Output the [x, y] coordinate of the center of the cell containing the given text.  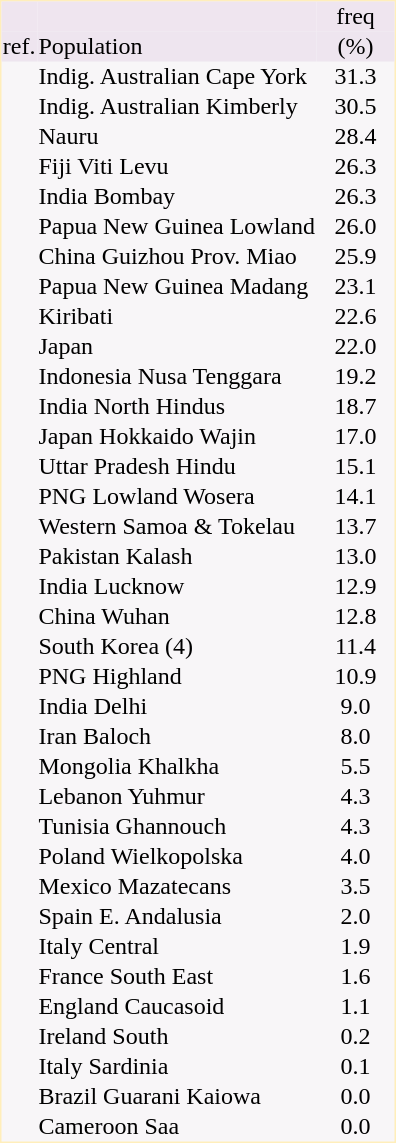
freq [355, 17]
Fiji Viti Levu [177, 167]
5.5 [355, 767]
0.1 [355, 1067]
14.1 [355, 497]
PNG Highland [177, 677]
18.7 [355, 407]
Brazil Guarani Kaiowa [177, 1097]
4.0 [355, 857]
Population [177, 47]
8.0 [355, 737]
28.4 [355, 137]
Indonesia Nusa Tenggara [177, 377]
Mongolia Khalkha [177, 767]
Nauru [177, 137]
3.5 [355, 887]
Japan Hokkaido Wajin [177, 437]
25.9 [355, 257]
30.5 [355, 107]
12.9 [355, 587]
11.4 [355, 647]
2.0 [355, 917]
Papua New Guinea Madang [177, 287]
13.7 [355, 527]
India Lucknow [177, 587]
Papua New Guinea Lowland [177, 227]
22.0 [355, 347]
Indig. Australian Kimberly [177, 107]
Iran Baloch [177, 737]
(%) [355, 47]
Spain E. Andalusia [177, 917]
1.6 [355, 977]
13.0 [355, 557]
22.6 [355, 317]
PNG Lowland Wosera [177, 497]
Cameroon Saa [177, 1127]
Italy Central [177, 947]
17.0 [355, 437]
31.3 [355, 77]
India Delhi [177, 707]
1.9 [355, 947]
India North Hindus [177, 407]
15.1 [355, 467]
Japan [177, 347]
Mexico Mazatecans [177, 887]
England Caucasoid [177, 1007]
France South East [177, 977]
India Bombay [177, 197]
South Korea (4) [177, 647]
Kiribati [177, 317]
10.9 [355, 677]
Western Samoa & Tokelau [177, 527]
ref. [19, 47]
23.1 [355, 287]
12.8 [355, 617]
Indig. Australian Cape York [177, 77]
Pakistan Kalash [177, 557]
Tunisia Ghannouch [177, 827]
9.0 [355, 707]
Lebanon Yuhmur [177, 797]
1.1 [355, 1007]
Italy Sardinia [177, 1067]
Ireland South [177, 1037]
0.2 [355, 1037]
19.2 [355, 377]
Poland Wielkopolska [177, 857]
China Guizhou Prov. Miao [177, 257]
China Wuhan [177, 617]
26.0 [355, 227]
Uttar Pradesh Hindu [177, 467]
